Scan for the cell matching the given text and deliver its (x, y) coordinate at center. 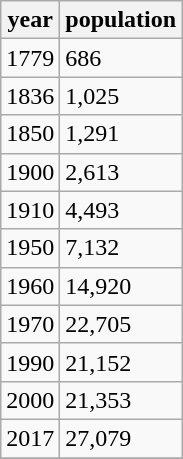
21,353 (121, 400)
1970 (30, 324)
2,613 (121, 172)
1836 (30, 96)
1950 (30, 248)
21,152 (121, 362)
686 (121, 58)
1910 (30, 210)
1,291 (121, 134)
27,079 (121, 438)
1,025 (121, 96)
1990 (30, 362)
1900 (30, 172)
2017 (30, 438)
population (121, 20)
4,493 (121, 210)
1960 (30, 286)
7,132 (121, 248)
1779 (30, 58)
2000 (30, 400)
year (30, 20)
14,920 (121, 286)
1850 (30, 134)
22,705 (121, 324)
